Locate the cell with the specified text and output its [X, Y] center coordinate. 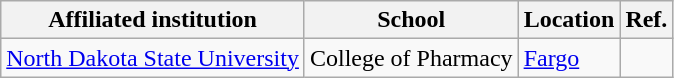
Affiliated institution [153, 20]
College of Pharmacy [411, 58]
Location [569, 20]
Ref. [646, 20]
North Dakota State University [153, 58]
School [411, 20]
Fargo [569, 58]
